Scan for the cell matching the given text and deliver its [x, y] coordinate at center. 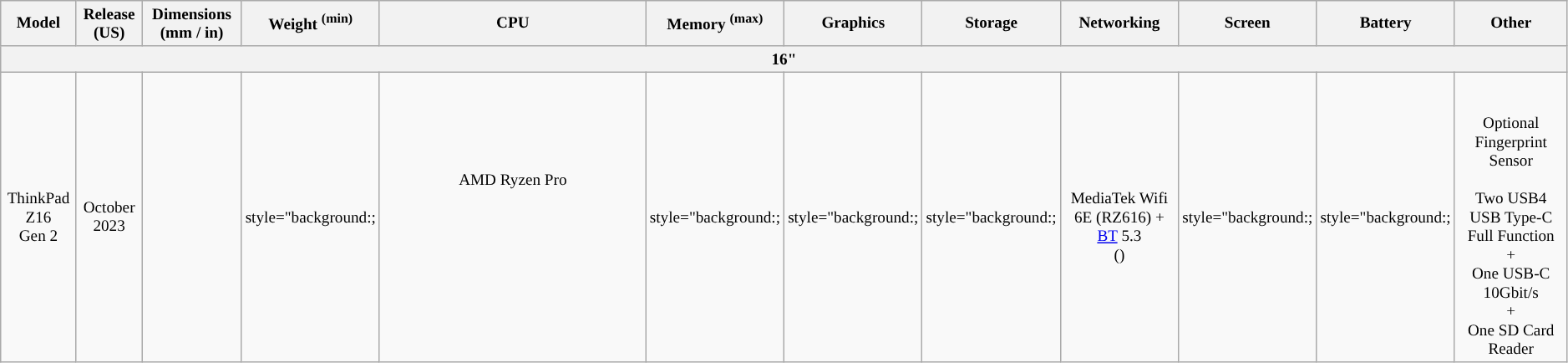
Other [1510, 23]
MediaTek Wifi 6E (RZ616) + BT 5.3 () [1119, 217]
Storage [991, 23]
Optional Fingerprint SensorTwo USB4 USB Type-C Full Function+One USB-C 10Gbit/s+One SD Card Reader [1510, 217]
Dimensions (mm / in) [192, 23]
October 2023 [109, 217]
Release (US) [109, 23]
Networking [1119, 23]
CPU [513, 23]
Weight (min) [311, 23]
16" [784, 59]
AMD Ryzen Pro [513, 217]
Memory (max) [715, 23]
Model [38, 23]
Graphics [854, 23]
Battery [1385, 23]
Screen [1248, 23]
ThinkPad Z16 Gen 2 [38, 217]
